Identify which cell holds the provided text, then report its (x, y) central coordinate. 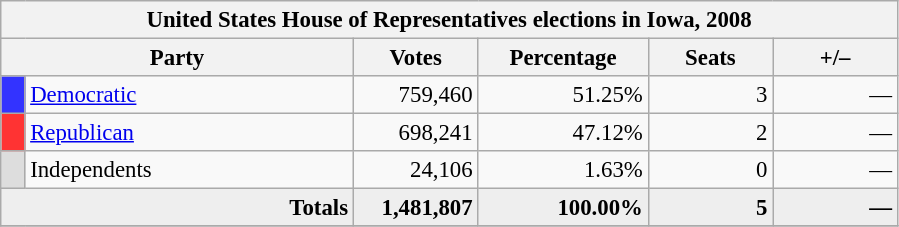
United States House of Representatives elections in Iowa, 2008 (450, 20)
Votes (416, 58)
24,106 (416, 170)
Percentage (563, 58)
100.00% (563, 208)
+/– (836, 58)
698,241 (416, 133)
2 (710, 133)
Seats (710, 58)
Republican (189, 133)
Totals (178, 208)
Independents (189, 170)
1,481,807 (416, 208)
0 (710, 170)
5 (710, 208)
Party (178, 58)
51.25% (563, 95)
Democratic (189, 95)
47.12% (563, 133)
1.63% (563, 170)
3 (710, 95)
759,460 (416, 95)
